Search for the cell housing the specified text and yield its (X, Y) center coordinate. 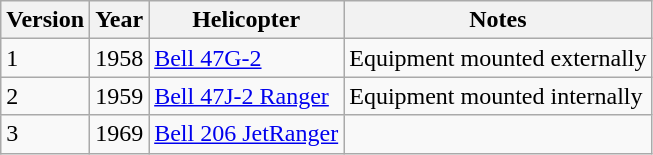
3 (46, 134)
Helicopter (246, 20)
1959 (120, 96)
Bell 206 JetRanger (246, 134)
Year (120, 20)
2 (46, 96)
Equipment mounted externally (498, 58)
Notes (498, 20)
Bell 47G-2 (246, 58)
Equipment mounted internally (498, 96)
Version (46, 20)
Bell 47J-2 Ranger (246, 96)
1969 (120, 134)
1 (46, 58)
1958 (120, 58)
